From the cell containing the given text, extract its center point as (x, y) coordinate. 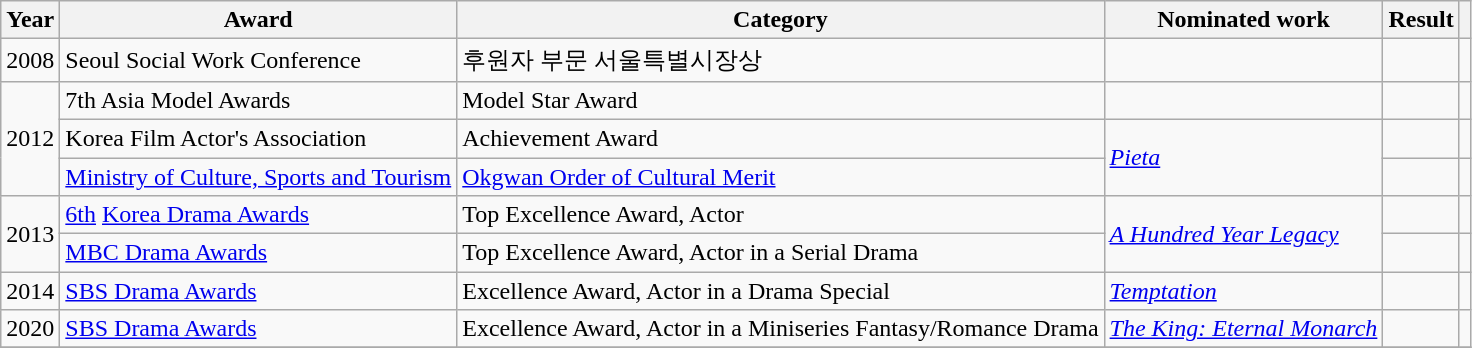
Category (780, 20)
Seoul Social Work Conference (258, 60)
2020 (30, 329)
2013 (30, 234)
MBC Drama Awards (258, 253)
Award (258, 20)
A Hundred Year Legacy (1244, 234)
6th Korea Drama Awards (258, 215)
7th Asia Model Awards (258, 100)
2008 (30, 60)
Nominated work (1244, 20)
Top Excellence Award, Actor in a Serial Drama (780, 253)
Pieta (1244, 157)
Okgwan Order of Cultural Merit (780, 177)
Excellence Award, Actor in a Miniseries Fantasy/Romance Drama (780, 329)
Korea Film Actor's Association (258, 138)
Top Excellence Award, Actor (780, 215)
후원자 부문 서울특별시장상 (780, 60)
Result (1421, 20)
Year (30, 20)
Model Star Award (780, 100)
2012 (30, 138)
The King: Eternal Monarch (1244, 329)
2014 (30, 291)
Achievement Award (780, 138)
Temptation (1244, 291)
Excellence Award, Actor in a Drama Special (780, 291)
Ministry of Culture, Sports and Tourism (258, 177)
